For the text-containing cell, return its midpoint in (x, y) coordinate format. 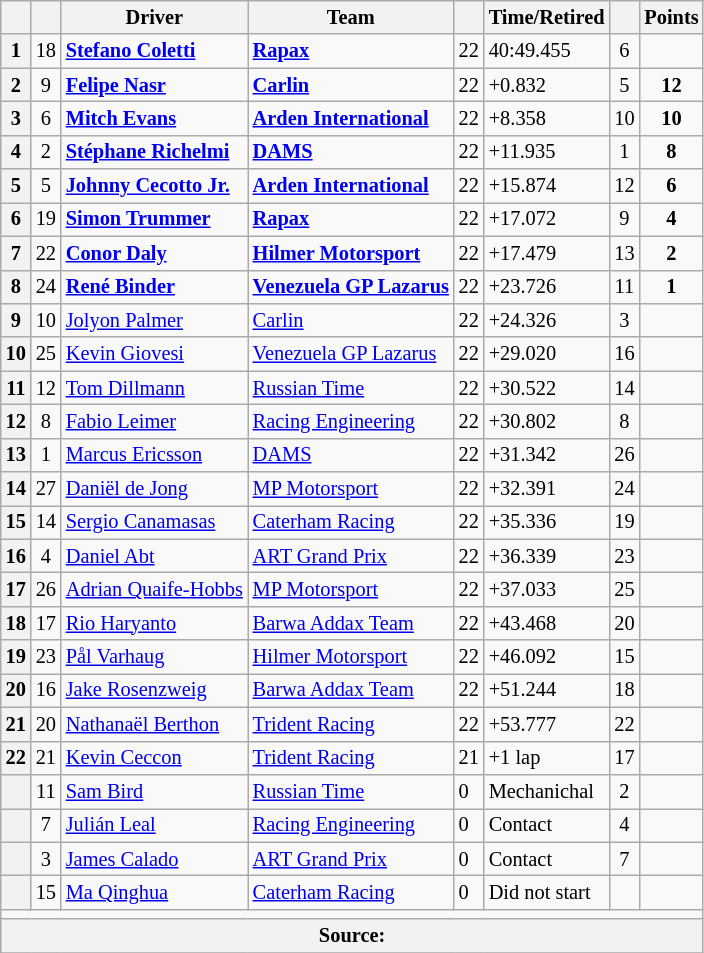
+31.342 (547, 455)
+15.874 (547, 186)
Adrian Quaife-Hobbs (154, 589)
+17.479 (547, 253)
+0.832 (547, 85)
+30.522 (547, 388)
+32.391 (547, 489)
Jake Rosenzweig (154, 690)
Sergio Canamasas (154, 522)
Rio Haryanto (154, 623)
Stéphane Richelmi (154, 152)
27 (46, 489)
Jolyon Palmer (154, 320)
Did not start (547, 892)
+35.336 (547, 522)
James Calado (154, 859)
+43.468 (547, 623)
Team (351, 17)
Johnny Cecotto Jr. (154, 186)
+36.339 (547, 556)
René Binder (154, 287)
+51.244 (547, 690)
Marcus Ericsson (154, 455)
Simon Trummer (154, 219)
Felipe Nasr (154, 85)
+53.777 (547, 724)
+24.326 (547, 320)
+8.358 (547, 118)
+1 lap (547, 758)
Points (671, 17)
Julián Leal (154, 825)
Tom Dillmann (154, 388)
Ma Qinghua (154, 892)
Nathanaël Berthon (154, 724)
+23.726 (547, 287)
Time/Retired (547, 17)
+11.935 (547, 152)
Conor Daly (154, 253)
Driver (154, 17)
Source: (352, 936)
+29.020 (547, 354)
Daniel Abt (154, 556)
Sam Bird (154, 791)
Pål Varhaug (154, 657)
Kevin Ceccon (154, 758)
+37.033 (547, 589)
+46.092 (547, 657)
Daniël de Jong (154, 489)
Mechanichal (547, 791)
Kevin Giovesi (154, 354)
Mitch Evans (154, 118)
40:49.455 (547, 51)
Stefano Coletti (154, 51)
Fabio Leimer (154, 421)
+30.802 (547, 421)
+17.072 (547, 219)
